For the text-containing cell, return its midpoint in (x, y) coordinate format. 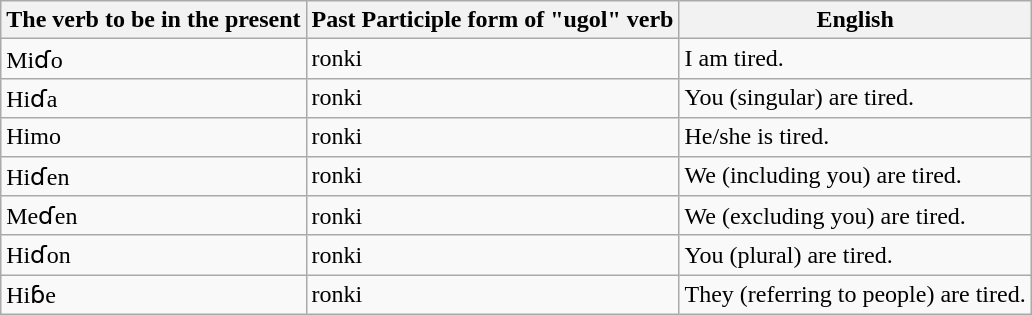
The verb to be in the present (154, 20)
You (plural) are tired. (855, 255)
Meɗen (154, 216)
Hiɗa (154, 98)
He/she is tired. (855, 137)
I am tired. (855, 59)
Hiɗen (154, 176)
Himo (154, 137)
We (including you) are tired. (855, 176)
Past Participle form of "ugol" verb (492, 20)
You (singular) are tired. (855, 98)
Hiɓe (154, 295)
Miɗo (154, 59)
We (excluding you) are tired. (855, 216)
Hiɗon (154, 255)
They (referring to people) are tired. (855, 295)
English (855, 20)
